Extract the [x, y] coordinate from the center of the cell holding the provided text.  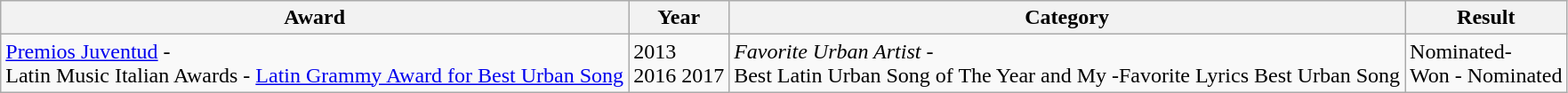
Award [315, 18]
Favorite Urban Artist -Best Latin Urban Song of The Year and My -Favorite Lyrics Best Urban Song [1067, 64]
Nominated-Won - Nominated [1486, 64]
20132016 2017 [679, 64]
Premios Juventud -Latin Music Italian Awards - Latin Grammy Award for Best Urban Song [315, 64]
Year [679, 18]
Category [1067, 18]
Result [1486, 18]
